Locate the cell with the specified text and output its [X, Y] center coordinate. 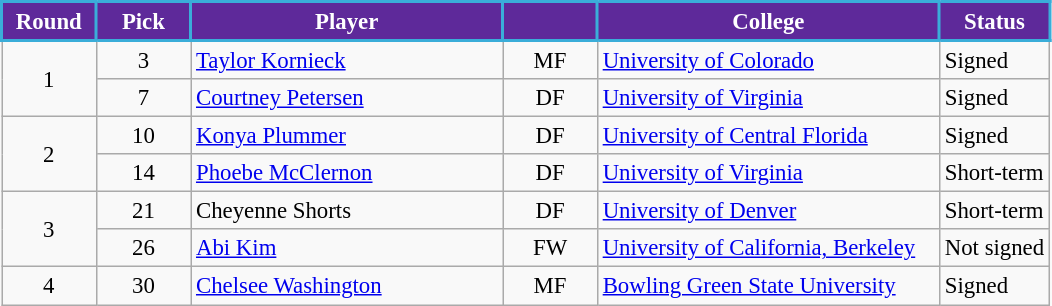
Not signed [994, 249]
2 [50, 154]
Abi Kim [347, 249]
Konya Plummer [347, 136]
7 [144, 98]
Player [347, 22]
21 [144, 211]
FW [550, 249]
College [768, 22]
University of Central Florida [768, 136]
10 [144, 136]
Round [50, 22]
University of Denver [768, 211]
1 [50, 79]
30 [144, 286]
Chelsee Washington [347, 286]
Courtney Petersen [347, 98]
Cheyenne Shorts [347, 211]
14 [144, 173]
Pick [144, 22]
Status [994, 22]
4 [50, 286]
Bowling Green State University [768, 286]
Taylor Kornieck [347, 60]
Phoebe McClernon [347, 173]
26 [144, 249]
University of California, Berkeley [768, 249]
University of Colorado [768, 60]
